Return (x, y) of the center of cell containing provided text 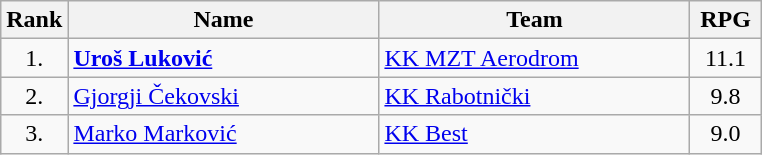
KK MZT Aerodrom (534, 58)
Marko Marković (224, 134)
9.8 (726, 96)
Rank (34, 20)
Team (534, 20)
Uroš Luković (224, 58)
2. (34, 96)
11.1 (726, 58)
Gjorgji Čekovski (224, 96)
9.0 (726, 134)
KK Rabotnički (534, 96)
KK Best (534, 134)
1. (34, 58)
3. (34, 134)
RPG (726, 20)
Name (224, 20)
